Find where the given text appears and provide that cell's center as (X, Y) coordinate. 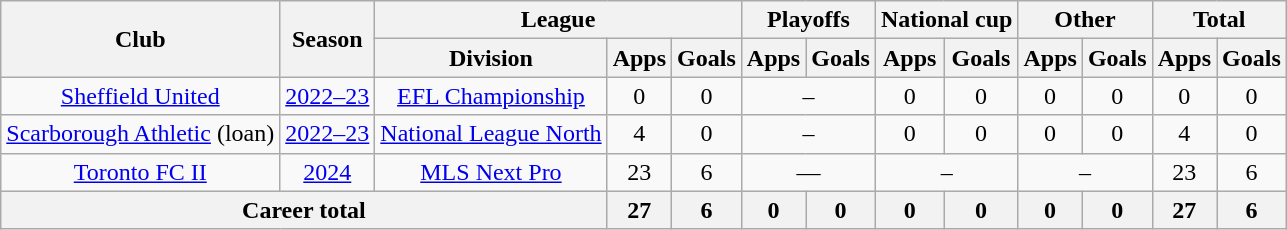
Career total (304, 210)
Toronto FC II (140, 172)
Total (1219, 20)
Sheffield United (140, 96)
National cup (946, 20)
Scarborough Athletic (loan) (140, 134)
EFL Championship (491, 96)
Season (328, 39)
— (808, 172)
Division (491, 58)
Other (1085, 20)
2024 (328, 172)
League (558, 20)
Playoffs (808, 20)
Club (140, 39)
National League North (491, 134)
MLS Next Pro (491, 172)
